Find where the given text appears and provide that cell's center as [x, y] coordinate. 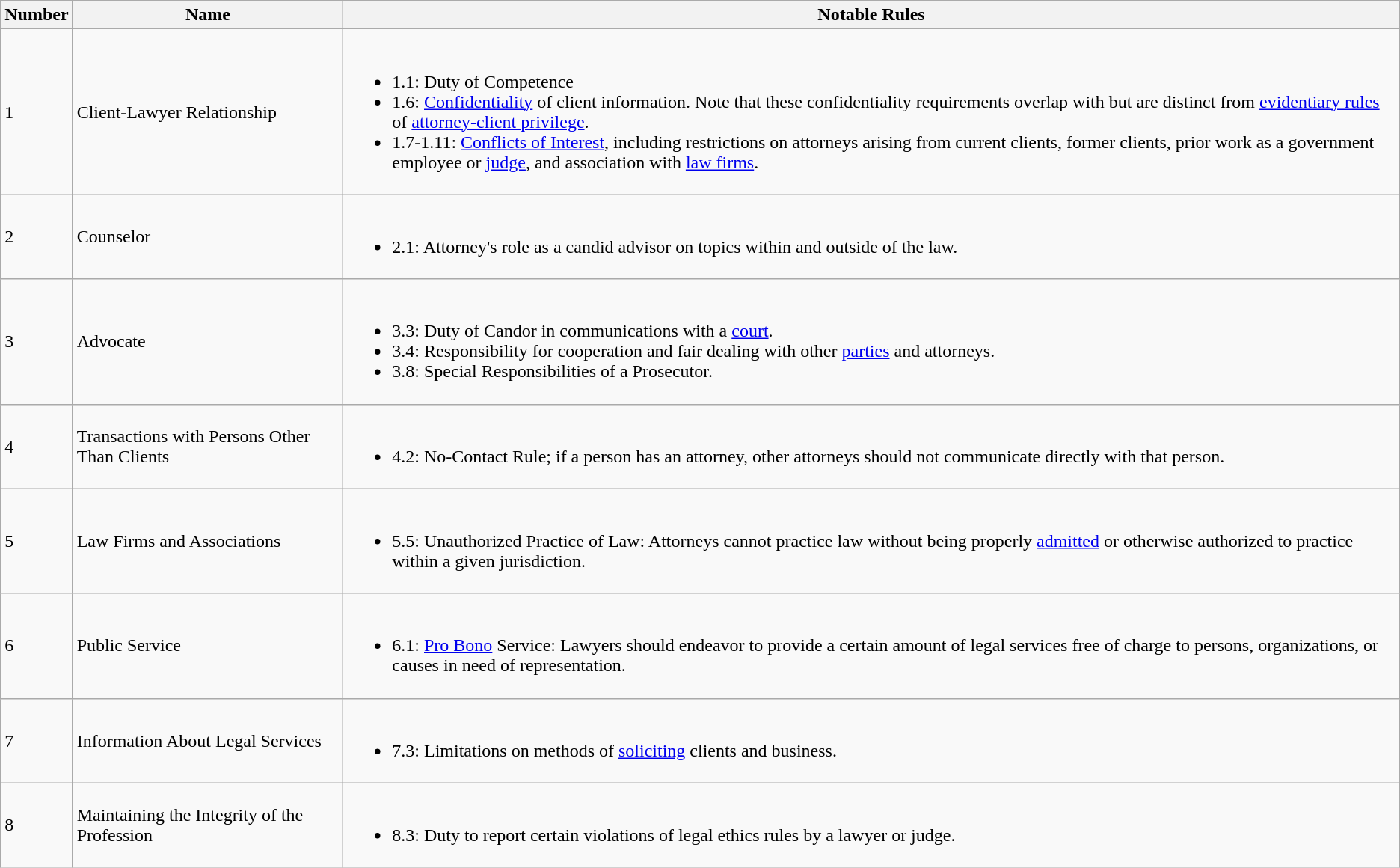
1 [37, 112]
Transactions with Persons Other Than Clients [208, 446]
2.1: Attorney's role as a candid advisor on topics within and outside of the law. [871, 236]
4.2: No-Contact Rule; if a person has an attorney, other attorneys should not communicate directly with that person. [871, 446]
7.3: Limitations on methods of soliciting clients and business. [871, 741]
4 [37, 446]
Information About Legal Services [208, 741]
Number [37, 15]
Public Service [208, 646]
3 [37, 341]
Counselor [208, 236]
8.3: Duty to report certain violations of legal ethics rules by a lawyer or judge. [871, 825]
Maintaining the Integrity of the Profession [208, 825]
Client-Lawyer Relationship [208, 112]
7 [37, 741]
Advocate [208, 341]
Notable Rules [871, 15]
Law Firms and Associations [208, 541]
Name [208, 15]
5 [37, 541]
8 [37, 825]
6 [37, 646]
2 [37, 236]
